Output the (X, Y) coordinate of the center of the cell containing the given text.  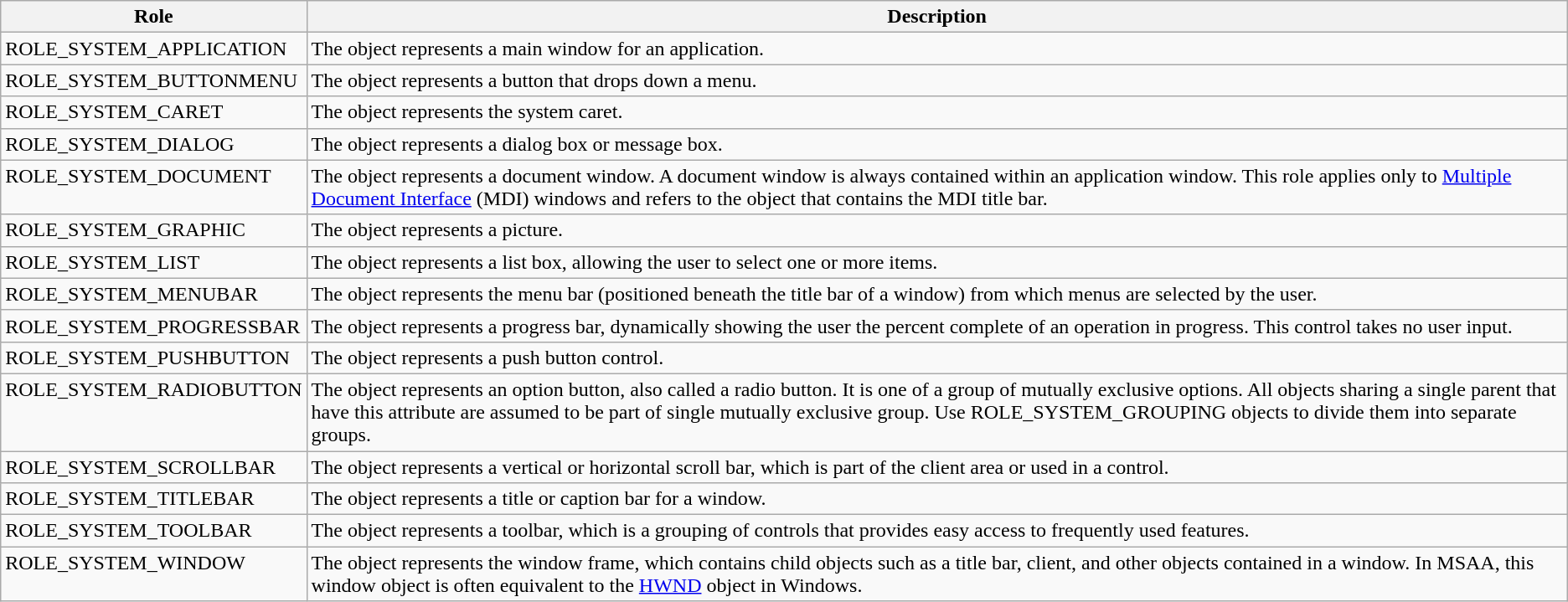
Role (154, 17)
The object represents a title or caption bar for a window. (936, 499)
ROLE_SYSTEM_LIST (154, 262)
ROLE_SYSTEM_WINDOW (154, 574)
ROLE_SYSTEM_MENUBAR (154, 294)
ROLE_SYSTEM_PROGRESSBAR (154, 326)
ROLE_SYSTEM_APPLICATION (154, 49)
The object represents a list box, allowing the user to select one or more items. (936, 262)
The object represents a button that drops down a menu. (936, 80)
ROLE_SYSTEM_PUSHBUTTON (154, 358)
The object represents the system caret. (936, 112)
The object represents a vertical or horizontal scroll bar, which is part of the client area or used in a control. (936, 466)
Description (936, 17)
ROLE_SYSTEM_DIALOG (154, 144)
The object represents a main window for an application. (936, 49)
The object represents a toolbar, which is a grouping of controls that provides easy access to frequently used features. (936, 531)
ROLE_SYSTEM_TOOLBAR (154, 531)
ROLE_SYSTEM_CARET (154, 112)
ROLE_SYSTEM_RADIOBUTTON (154, 412)
The object represents a dialog box or message box. (936, 144)
ROLE_SYSTEM_SCROLLBAR (154, 466)
ROLE_SYSTEM_DOCUMENT (154, 188)
The object represents a push button control. (936, 358)
The object represents a picture. (936, 230)
ROLE_SYSTEM_GRAPHIC (154, 230)
ROLE_SYSTEM_BUTTONMENU (154, 80)
The object represents the menu bar (positioned beneath the title bar of a window) from which menus are selected by the user. (936, 294)
ROLE_SYSTEM_TITLEBAR (154, 499)
